Search for the cell housing the specified text and yield its [x, y] center coordinate. 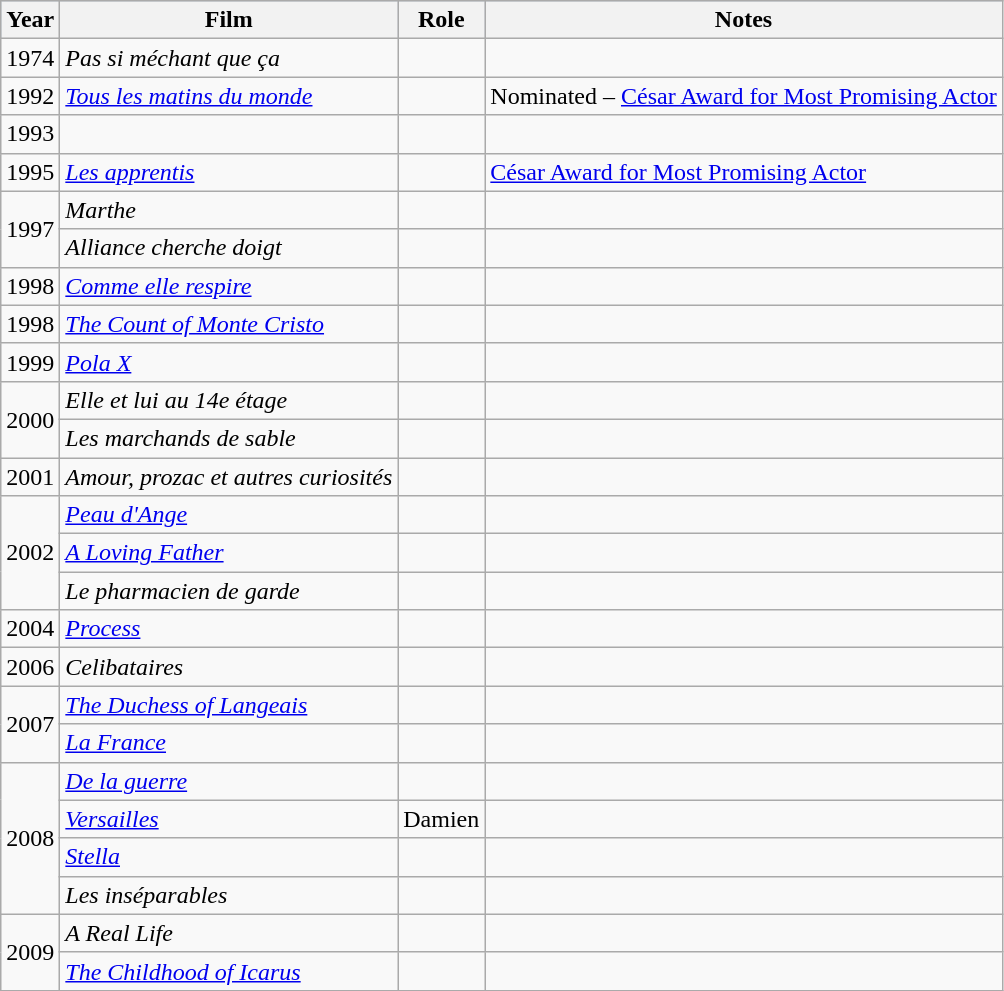
Stella [229, 857]
2001 [30, 477]
1995 [30, 172]
The Childhood of Icarus [229, 971]
Les marchands de sable [229, 438]
Alliance cherche doigt [229, 248]
1974 [30, 58]
Le pharmacien de garde [229, 591]
A Real Life [229, 933]
César Award for Most Promising Actor [744, 172]
1992 [30, 96]
Amour, prozac et autres curiosités [229, 477]
A Loving Father [229, 553]
Role [442, 20]
1997 [30, 229]
2004 [30, 629]
2002 [30, 553]
Damien [442, 819]
Year [30, 20]
Peau d'Ange [229, 515]
1993 [30, 134]
Pas si méchant que ça [229, 58]
1999 [30, 362]
2007 [30, 724]
Les apprentis [229, 172]
Film [229, 20]
Tous les matins du monde [229, 96]
Les inséparables [229, 895]
The Duchess of Langeais [229, 705]
Celibataires [229, 667]
The Count of Monte Cristo [229, 324]
Pola X [229, 362]
2009 [30, 952]
2006 [30, 667]
Process [229, 629]
Notes [744, 20]
Elle et lui au 14e étage [229, 400]
Nominated – César Award for Most Promising Actor [744, 96]
La France [229, 743]
De la guerre [229, 781]
Versailles [229, 819]
Marthe [229, 210]
2008 [30, 838]
Comme elle respire [229, 286]
2000 [30, 419]
